Scan for the cell matching the given text and deliver its (x, y) coordinate at center. 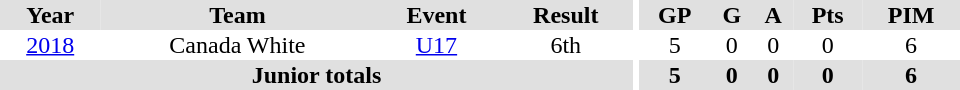
A (773, 15)
Team (237, 15)
U17 (436, 45)
2018 (50, 45)
Year (50, 15)
Junior totals (316, 75)
Canada White (237, 45)
G (732, 15)
Pts (828, 15)
6th (566, 45)
Event (436, 15)
PIM (911, 15)
GP (675, 15)
Result (566, 15)
